Scan for the cell matching the given text and deliver its [x, y] coordinate at center. 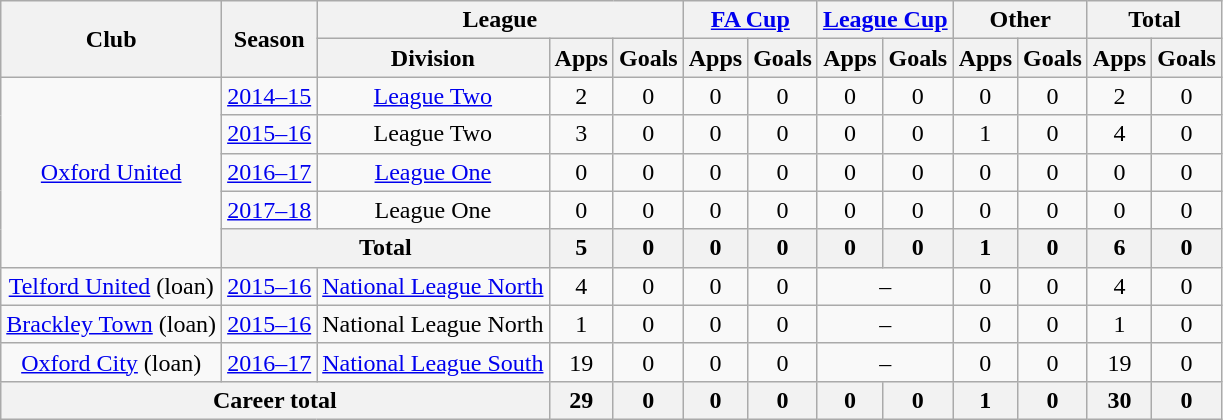
2014–15 [270, 96]
29 [581, 400]
League Cup [885, 20]
Telford United (loan) [112, 286]
Other [1020, 20]
FA Cup [750, 20]
Oxford United [112, 172]
Oxford City (loan) [112, 362]
Career total [275, 400]
Brackley Town (loan) [112, 324]
Season [270, 39]
2017–18 [270, 210]
5 [581, 248]
League [500, 20]
30 [1119, 400]
Division [433, 58]
Club [112, 39]
National League South [433, 362]
3 [581, 134]
6 [1119, 248]
